Detect which cell encompasses the target text, then output its [X, Y] center coordinate. 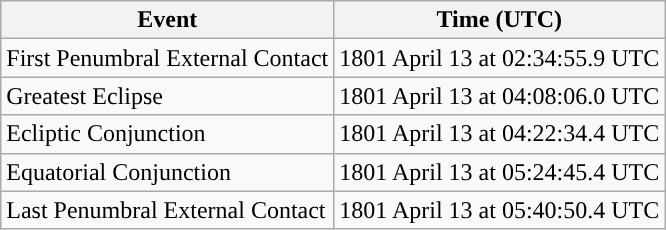
Event [168, 20]
Time (UTC) [500, 20]
1801 April 13 at 05:24:45.4 UTC [500, 172]
Greatest Eclipse [168, 96]
Equatorial Conjunction [168, 172]
1801 April 13 at 04:08:06.0 UTC [500, 96]
1801 April 13 at 04:22:34.4 UTC [500, 134]
Last Penumbral External Contact [168, 210]
1801 April 13 at 05:40:50.4 UTC [500, 210]
Ecliptic Conjunction [168, 134]
First Penumbral External Contact [168, 58]
1801 April 13 at 02:34:55.9 UTC [500, 58]
